Output the (X, Y) coordinate of the center of the cell containing the given text.  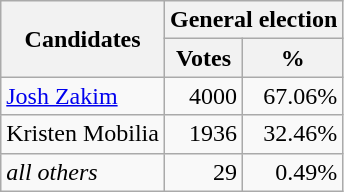
Candidates (83, 39)
1936 (203, 134)
Votes (203, 58)
% (292, 58)
4000 (203, 96)
29 (203, 172)
67.06% (292, 96)
32.46% (292, 134)
0.49% (292, 172)
Kristen Mobilia (83, 134)
Josh Zakim (83, 96)
General election (253, 20)
all others (83, 172)
